Return the [X, Y] coordinate for the center point of the cell that contains the specified text.  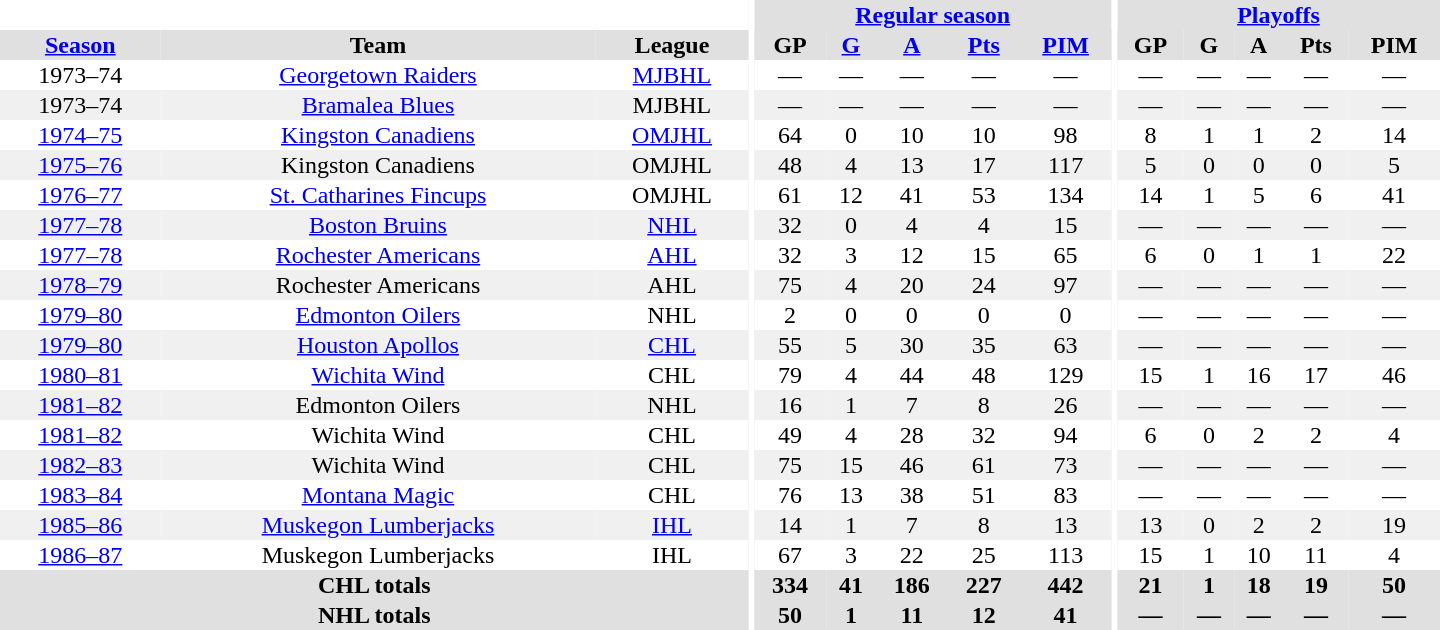
97 [1066, 285]
1975–76 [80, 165]
51 [984, 495]
129 [1066, 375]
65 [1066, 255]
Montana Magic [378, 495]
28 [912, 435]
21 [1150, 585]
CHL totals [374, 585]
38 [912, 495]
63 [1066, 345]
1978–79 [80, 285]
79 [790, 375]
Playoffs [1278, 15]
Houston Apollos [378, 345]
1982–83 [80, 465]
73 [1066, 465]
94 [1066, 435]
83 [1066, 495]
Team [378, 45]
134 [1066, 195]
26 [1066, 405]
53 [984, 195]
League [672, 45]
64 [790, 135]
Regular season [932, 15]
35 [984, 345]
24 [984, 285]
1983–84 [80, 495]
St. Catharines Fincups [378, 195]
25 [984, 555]
55 [790, 345]
49 [790, 435]
1976–77 [80, 195]
67 [790, 555]
334 [790, 585]
20 [912, 285]
44 [912, 375]
1974–75 [80, 135]
NHL totals [374, 615]
117 [1066, 165]
Georgetown Raiders [378, 75]
186 [912, 585]
442 [1066, 585]
Season [80, 45]
113 [1066, 555]
Bramalea Blues [378, 105]
98 [1066, 135]
76 [790, 495]
30 [912, 345]
1985–86 [80, 525]
1986–87 [80, 555]
18 [1259, 585]
227 [984, 585]
Boston Bruins [378, 225]
1980–81 [80, 375]
